Scan for the cell matching the given text and deliver its (X, Y) coordinate at center. 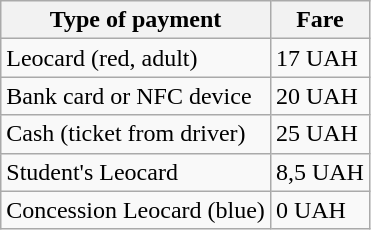
Cash (ticket from driver) (136, 134)
25 UAH (320, 134)
Student's Leocard (136, 172)
Fare (320, 20)
Type of payment (136, 20)
8,5 UAH (320, 172)
20 UAH (320, 96)
Bank card or NFC device (136, 96)
Concession Leocard (blue) (136, 210)
0 UAH (320, 210)
Leocard (red, adult) (136, 58)
17 UAH (320, 58)
